Search for the cell housing the specified text and yield its [X, Y] center coordinate. 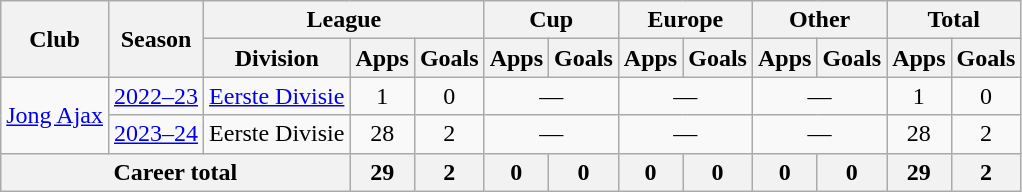
Division [277, 58]
Total [954, 20]
Other [819, 20]
Jong Ajax [55, 115]
Cup [551, 20]
Season [156, 39]
Europe [685, 20]
2022–23 [156, 96]
2023–24 [156, 134]
League [344, 20]
Club [55, 39]
Career total [176, 172]
